Extract the (X, Y) coordinate from the center of the cell holding the provided text.  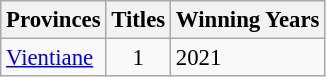
Provinces (54, 20)
Vientiane (54, 58)
Titles (138, 20)
1 (138, 58)
2021 (247, 58)
Winning Years (247, 20)
